Return [x, y] of the center of cell containing provided text 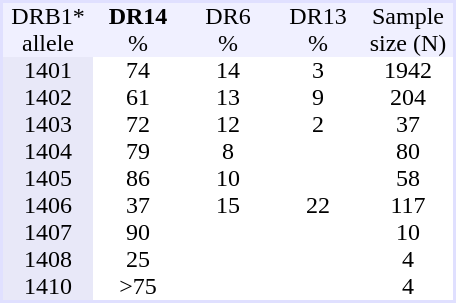
58 [408, 178]
14 [228, 70]
DR6 [228, 16]
DR14 [138, 16]
1401 [48, 70]
1406 [48, 206]
DR13 [318, 16]
Sample [408, 16]
86 [138, 178]
1407 [48, 232]
204 [408, 98]
25 [138, 260]
1942 [408, 70]
1408 [48, 260]
3 [318, 70]
2 [318, 124]
22 [318, 206]
1405 [48, 178]
117 [408, 206]
74 [138, 70]
80 [408, 152]
size (N) [408, 44]
9 [318, 98]
1410 [48, 286]
DRB1* [48, 16]
12 [228, 124]
79 [138, 152]
>75 [138, 286]
1402 [48, 98]
allele [48, 44]
8 [228, 152]
1403 [48, 124]
72 [138, 124]
13 [228, 98]
15 [228, 206]
90 [138, 232]
1404 [48, 152]
61 [138, 98]
